Return [x, y] of the center of cell containing provided text 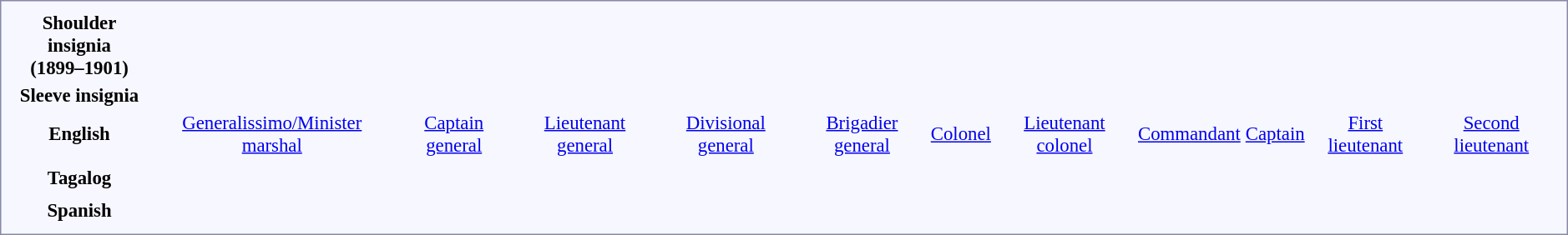
First lieutenant [1365, 133]
Lieutenant general [584, 133]
Captain [1275, 133]
Divisional general [726, 133]
Brigadier general [862, 133]
Spanish [79, 210]
Shoulder insignia(1899–1901) [79, 45]
Colonel [960, 133]
English [79, 133]
Lieutenant colonel [1064, 133]
Generalissimo/Minister marshal [272, 133]
Commandant [1189, 133]
Second lieutenant [1491, 133]
Tagalog [79, 177]
Captain general [454, 133]
Sleeve insignia [79, 95]
